Scan for the cell matching the given text and deliver its (x, y) coordinate at center. 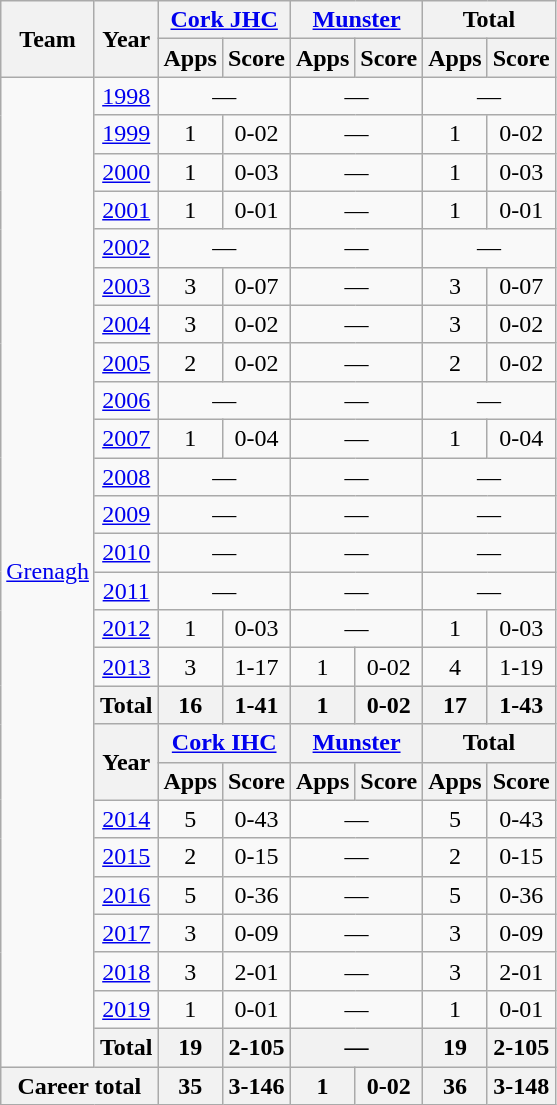
2017 (126, 933)
2005 (126, 362)
1998 (126, 96)
2016 (126, 895)
2009 (126, 515)
2013 (126, 667)
Cork IHC (224, 743)
16 (190, 705)
35 (190, 1085)
3-148 (521, 1085)
2010 (126, 553)
17 (455, 705)
2002 (126, 248)
2019 (126, 1009)
1999 (126, 134)
Grenagh (48, 572)
2012 (126, 629)
2003 (126, 286)
Team (48, 39)
2018 (126, 971)
2006 (126, 400)
4 (455, 667)
1-41 (256, 705)
3-146 (256, 1085)
2008 (126, 477)
36 (455, 1085)
2004 (126, 324)
1-19 (521, 667)
2015 (126, 857)
2001 (126, 210)
1-17 (256, 667)
1-43 (521, 705)
Cork JHC (224, 20)
Career total (80, 1085)
2007 (126, 438)
2011 (126, 591)
2000 (126, 172)
2014 (126, 819)
